For the text-containing cell, return its midpoint in [X, Y] coordinate format. 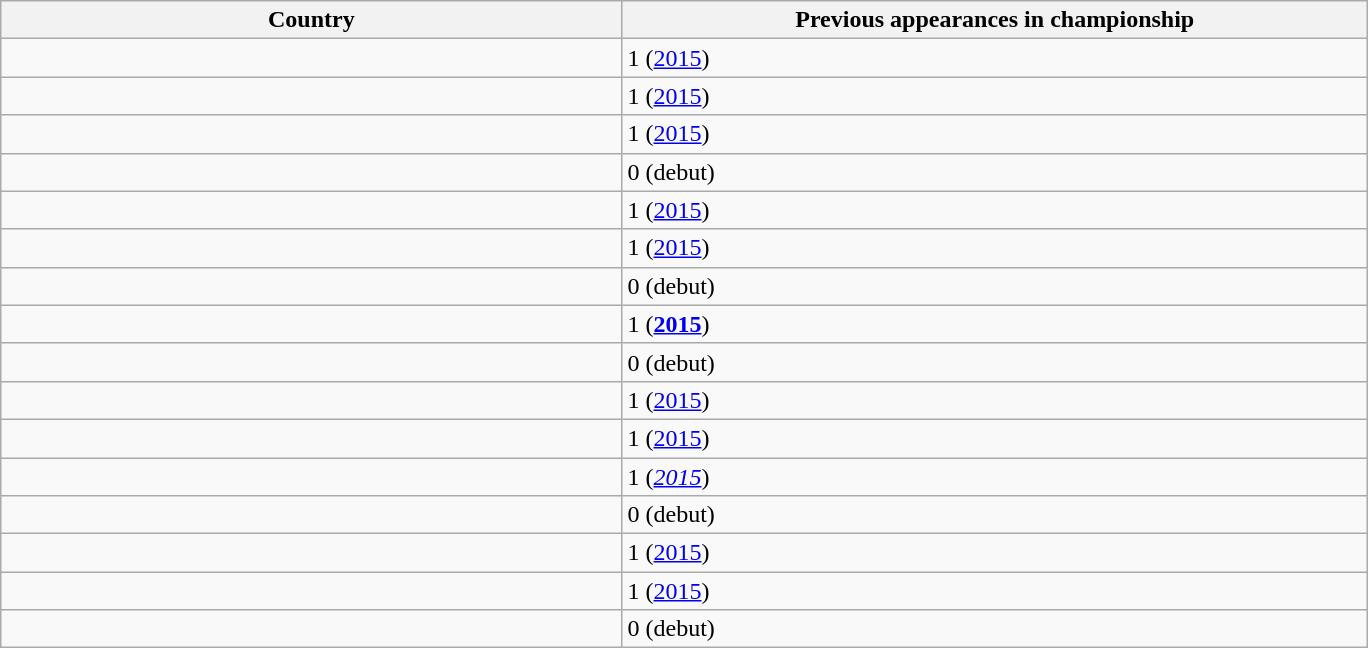
Country [312, 20]
Previous appearances in championship [994, 20]
